Capture the cell that displays the provided text and extract its (x, y) central coordinate. 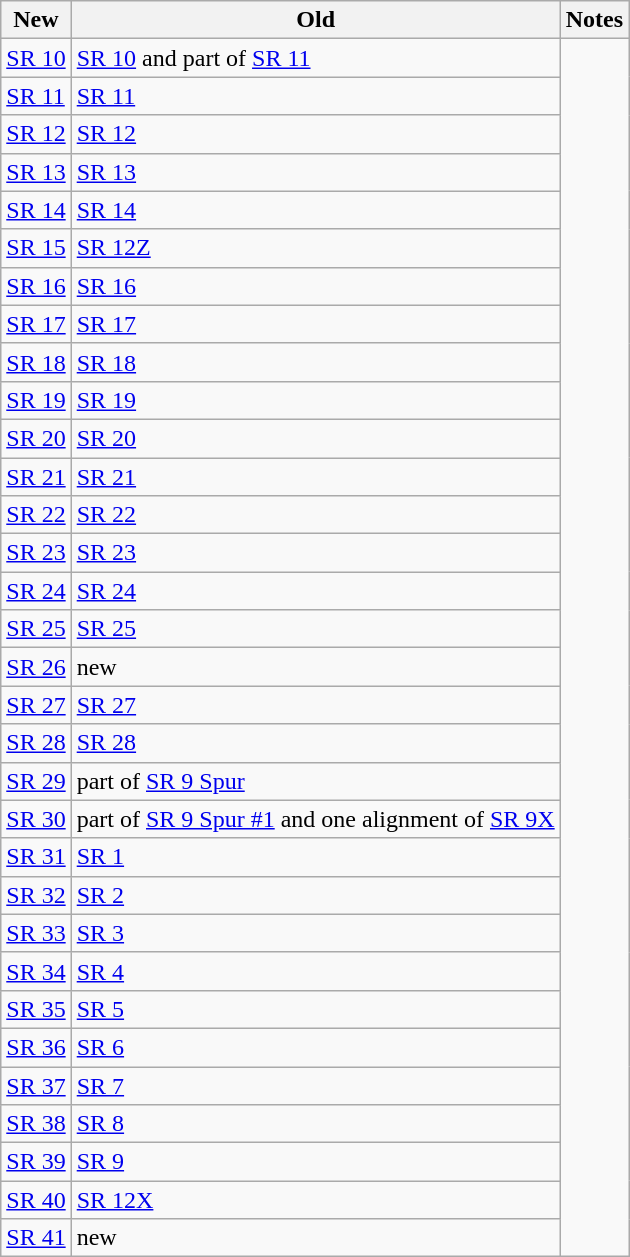
SR 33 (36, 933)
SR 7 (316, 1085)
SR 1 (316, 857)
SR 38 (36, 1124)
SR 4 (316, 971)
SR 37 (36, 1085)
SR 29 (36, 781)
SR 39 (36, 1162)
Notes (594, 20)
SR 40 (36, 1200)
part of SR 9 Spur (316, 781)
SR 12X (316, 1200)
SR 6 (316, 1047)
part of SR 9 Spur #1 and one alignment of SR 9X (316, 819)
SR 34 (36, 971)
SR 2 (316, 895)
SR 35 (36, 1009)
SR 32 (36, 895)
SR 3 (316, 933)
SR 31 (36, 857)
SR 15 (36, 248)
SR 41 (36, 1238)
SR 12Z (316, 248)
SR 10 and part of SR 11 (316, 58)
SR 10 (36, 58)
Old (316, 20)
New (36, 20)
SR 30 (36, 819)
SR 36 (36, 1047)
SR 8 (316, 1124)
SR 9 (316, 1162)
SR 5 (316, 1009)
SR 26 (36, 667)
